For the text-containing cell, return its midpoint in [X, Y] coordinate format. 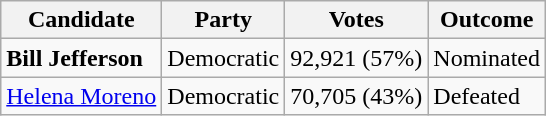
Outcome [487, 20]
Party [224, 20]
Nominated [487, 58]
92,921 (57%) [356, 58]
Defeated [487, 96]
Votes [356, 20]
Helena Moreno [82, 96]
Candidate [82, 20]
70,705 (43%) [356, 96]
Bill Jefferson [82, 58]
